Return the (X, Y) coordinate for the center point of the cell that contains the specified text.  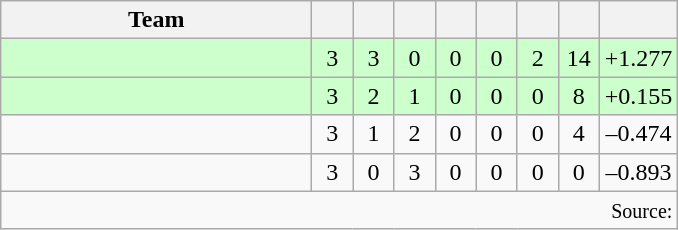
–0.474 (638, 134)
+0.155 (638, 96)
8 (578, 96)
Source: (340, 210)
14 (578, 58)
Team (156, 20)
+1.277 (638, 58)
4 (578, 134)
–0.893 (638, 172)
